Output the (X, Y) coordinate of the center of the cell containing the given text.  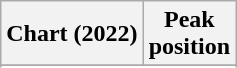
Chart (2022) (72, 34)
Peakposition (189, 34)
